Search for the cell housing the specified text and yield its [x, y] center coordinate. 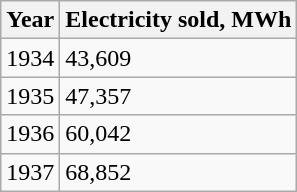
1936 [30, 134]
1934 [30, 58]
1935 [30, 96]
60,042 [178, 134]
Year [30, 20]
1937 [30, 172]
68,852 [178, 172]
47,357 [178, 96]
43,609 [178, 58]
Electricity sold, MWh [178, 20]
